Scan for the cell matching the given text and deliver its [X, Y] coordinate at center. 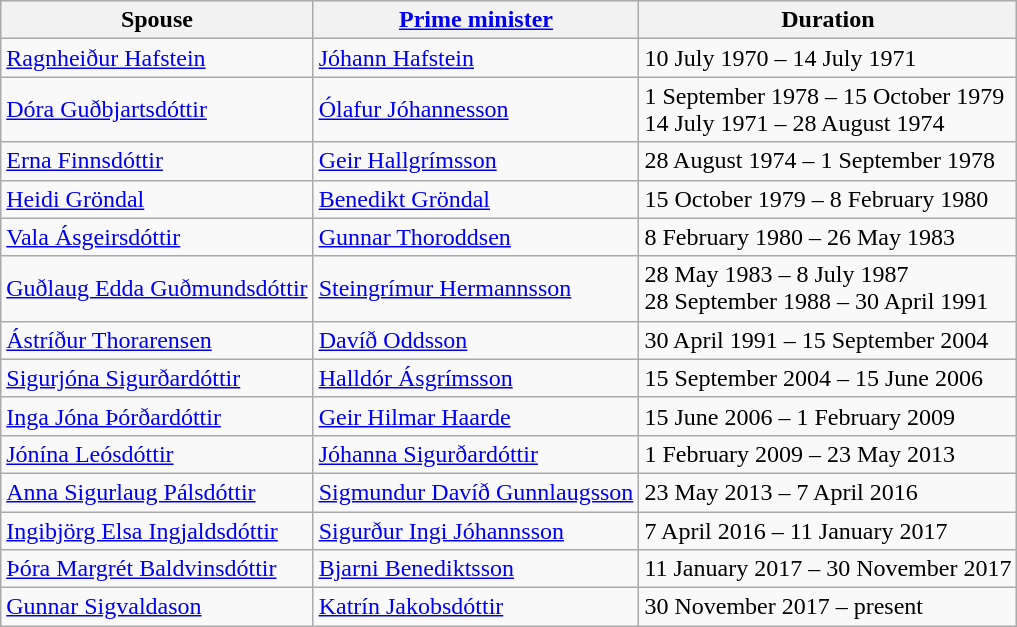
23 May 2013 – 7 April 2016 [828, 492]
28 August 1974 – 1 September 1978 [828, 161]
Sigurjóna Sigurðardóttir [157, 378]
Davíð Oddsson [476, 340]
15 October 1979 – 8 February 1980 [828, 199]
Erna Finnsdóttir [157, 161]
Ólafur Jóhannesson [476, 110]
30 November 2017 – present [828, 607]
Halldór Ásgrímsson [476, 378]
30 April 1991 – 15 September 2004 [828, 340]
Katrín Jakobsdóttir [476, 607]
7 April 2016 – 11 January 2017 [828, 531]
Jónína Leósdóttir [157, 454]
Spouse [157, 20]
Steingrímur Hermannsson [476, 288]
Prime minister [476, 20]
Heidi Gröndal [157, 199]
11 January 2017 – 30 November 2017 [828, 569]
Inga Jóna Þórðardóttir [157, 416]
Geir Hallgrímsson [476, 161]
Þóra Margrét Baldvinsdóttir [157, 569]
Jóhann Hafstein [476, 58]
Dóra Guðbjartsdóttir [157, 110]
Ingibjörg Elsa Ingjaldsdóttir [157, 531]
Bjarni Benediktsson [476, 569]
10 July 1970 – 14 July 1971 [828, 58]
1 September 1978 – 15 October 197914 July 1971 – 28 August 1974 [828, 110]
28 May 1983 – 8 July 198728 September 1988 – 30 April 1991 [828, 288]
Geir Hilmar Haarde [476, 416]
8 February 1980 – 26 May 1983 [828, 237]
15 June 2006 – 1 February 2009 [828, 416]
Duration [828, 20]
Guðlaug Edda Guðmundsdóttir [157, 288]
Vala Ásgeirsdóttir [157, 237]
Gunnar Thoroddsen [476, 237]
15 September 2004 – 15 June 2006 [828, 378]
Sigmundur Davíð Gunnlaugsson [476, 492]
Sigurður Ingi Jóhannsson [476, 531]
Ástríður Thorarensen [157, 340]
Benedikt Gröndal [476, 199]
Gunnar Sigvaldason [157, 607]
Jóhanna Sigurðardóttir [476, 454]
Ragnheiður Hafstein [157, 58]
Anna Sigurlaug Pálsdóttir [157, 492]
1 February 2009 – 23 May 2013 [828, 454]
